For the text-containing cell, return its midpoint in [X, Y] coordinate format. 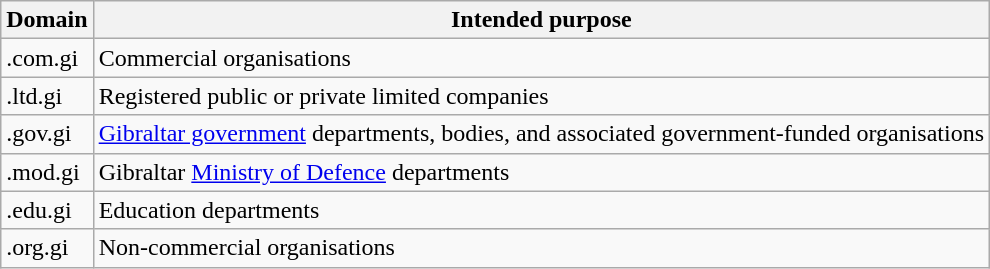
Domain [47, 20]
Registered public or private limited companies [541, 96]
Education departments [541, 210]
.com.gi [47, 58]
.edu.gi [47, 210]
.org.gi [47, 248]
Intended purpose [541, 20]
.gov.gi [47, 134]
Gibraltar government departments, bodies, and associated government-funded organisations [541, 134]
Non-commercial organisations [541, 248]
.mod.gi [47, 172]
Gibraltar Ministry of Defence departments [541, 172]
Commercial organisations [541, 58]
.ltd.gi [47, 96]
